Detect which cell encompasses the target text, then output its (x, y) center coordinate. 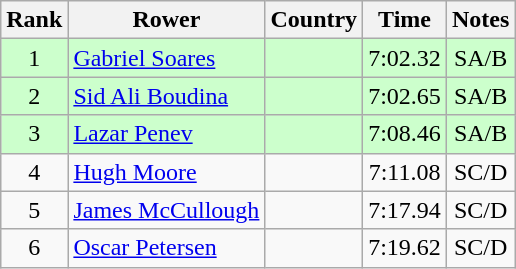
Lazar Penev (166, 134)
Time (405, 20)
5 (34, 210)
Rower (166, 20)
4 (34, 172)
Country (314, 20)
Hugh Moore (166, 172)
James McCullough (166, 210)
2 (34, 96)
7:19.62 (405, 248)
7:02.65 (405, 96)
Sid Ali Boudina (166, 96)
Oscar Petersen (166, 248)
6 (34, 248)
Rank (34, 20)
7:17.94 (405, 210)
7:11.08 (405, 172)
7:08.46 (405, 134)
3 (34, 134)
7:02.32 (405, 58)
Notes (480, 20)
1 (34, 58)
Gabriel Soares (166, 58)
